Scan for the cell matching the given text and deliver its [x, y] coordinate at center. 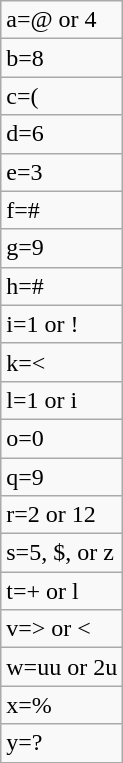
y=? [62, 743]
s=5, $, or z [62, 553]
v=> or < [62, 629]
k=< [62, 362]
q=9 [62, 477]
h=# [62, 286]
t=+ or l [62, 591]
g=9 [62, 248]
d=6 [62, 134]
e=3 [62, 172]
c=( [62, 96]
r=2 or 12 [62, 515]
l=1 or i [62, 400]
b=8 [62, 58]
o=0 [62, 438]
x=% [62, 705]
i=1 or ! [62, 324]
f=# [62, 210]
w=uu or 2u [62, 667]
a=@ or 4 [62, 20]
